From the cell containing the given text, extract its center point as [x, y] coordinate. 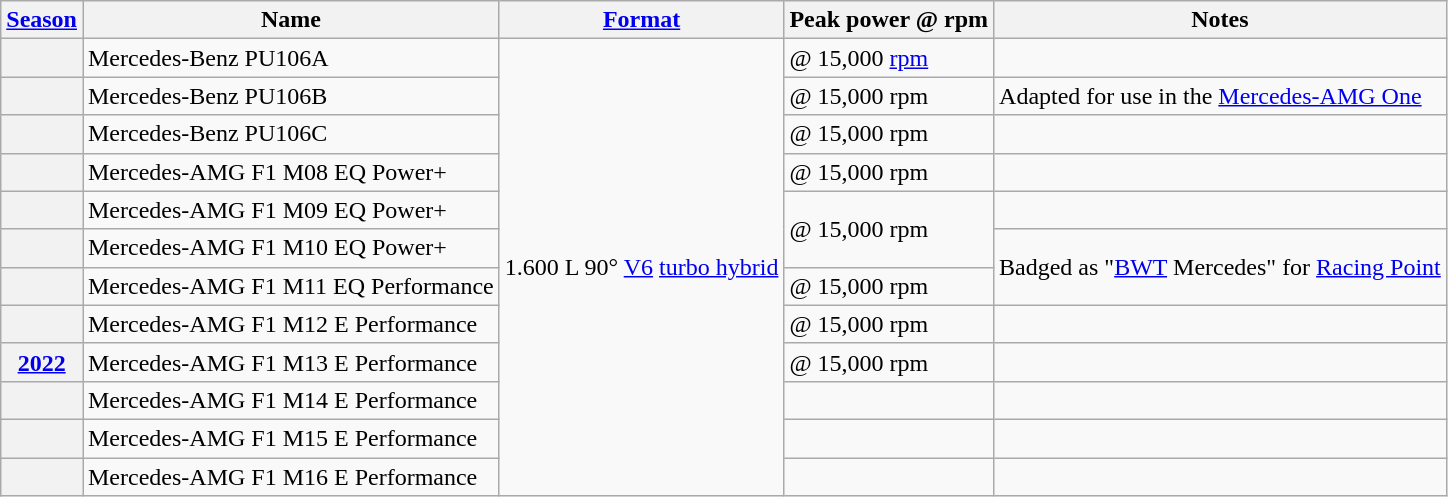
Mercedes-AMG F1 M14 E Performance [290, 400]
Mercedes-AMG F1 M08 EQ Power+ [290, 172]
Adapted for use in the Mercedes-AMG One [1220, 96]
2022 [42, 362]
Format [642, 20]
Mercedes-AMG F1 M09 EQ Power+ [290, 210]
1.600 L 90° V6 turbo hybrid [642, 268]
Season [42, 20]
Mercedes-Benz PU106B [290, 96]
Mercedes-Benz PU106C [290, 134]
Peak power @ rpm [889, 20]
Mercedes-AMG F1 M12 E Performance [290, 324]
Mercedes-AMG F1 M16 E Performance [290, 477]
Mercedes-AMG F1 M10 EQ Power+ [290, 248]
Mercedes-Benz PU106A [290, 58]
Mercedes-AMG F1 M15 E Performance [290, 438]
Mercedes-AMG F1 M13 E Performance [290, 362]
Name [290, 20]
Notes [1220, 20]
Mercedes-AMG F1 M11 EQ Performance [290, 286]
Badged as "BWT Mercedes" for Racing Point [1220, 267]
